Identify which cell holds the provided text, then report its [X, Y] central coordinate. 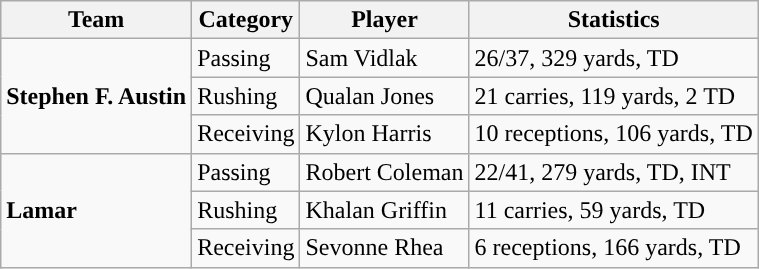
22/41, 279 yards, TD, INT [614, 172]
Stephen F. Austin [96, 96]
Sevonne Rhea [384, 248]
Team [96, 20]
Khalan Griffin [384, 210]
11 carries, 59 yards, TD [614, 210]
Category [246, 20]
6 receptions, 166 yards, TD [614, 248]
Lamar [96, 210]
Kylon Harris [384, 134]
Sam Vidlak [384, 58]
Statistics [614, 20]
10 receptions, 106 yards, TD [614, 134]
Qualan Jones [384, 96]
Robert Coleman [384, 172]
26/37, 329 yards, TD [614, 58]
Player [384, 20]
21 carries, 119 yards, 2 TD [614, 96]
